Identify which cell holds the provided text, then report its (X, Y) central coordinate. 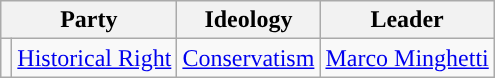
Historical Right (94, 58)
Conservatism (248, 58)
Party (89, 20)
Marco Minghetti (407, 58)
Ideology (248, 20)
Leader (407, 20)
